For the text-containing cell, return its midpoint in [x, y] coordinate format. 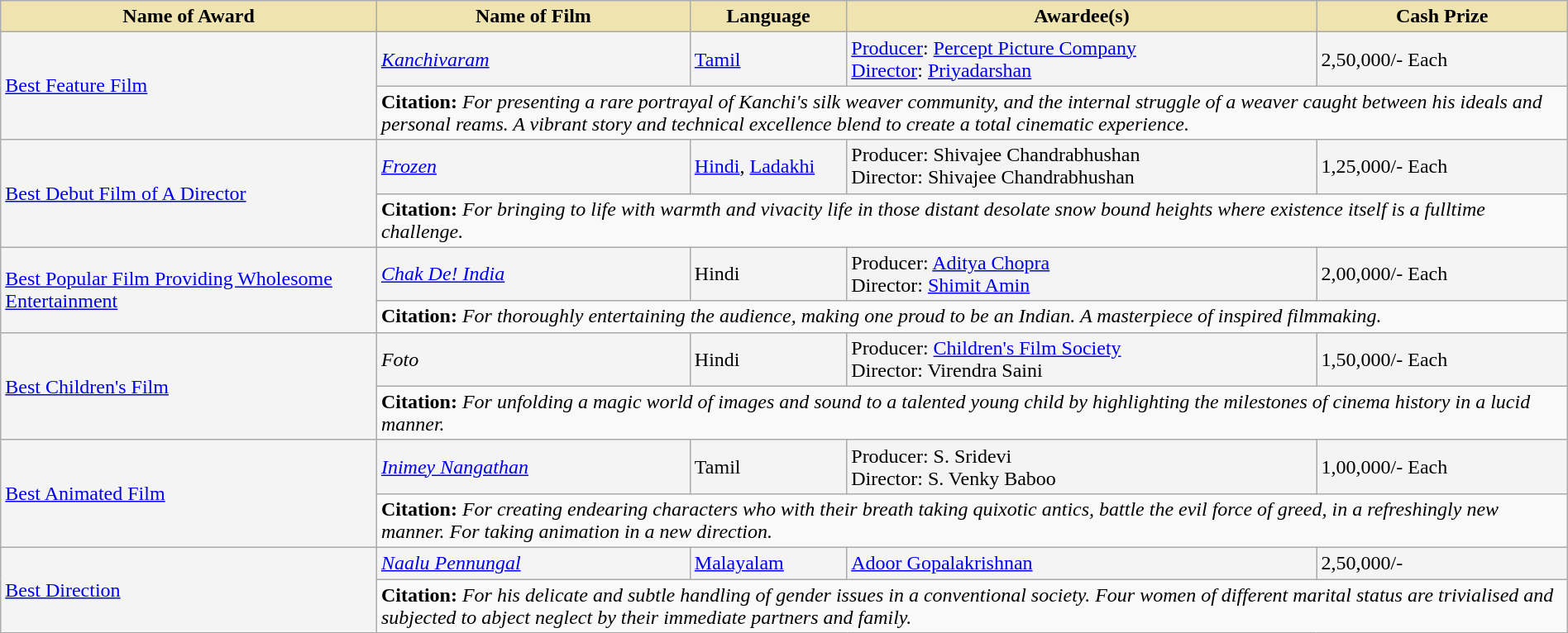
Language [767, 17]
Foto [533, 359]
1,25,000/- Each [1442, 167]
Name of Film [533, 17]
Best Feature Film [189, 86]
Malayalam [767, 563]
Awardee(s) [1082, 17]
Producer: S. SrideviDirector: S. Venky Baboo [1082, 466]
Adoor Gopalakrishnan [1082, 563]
Producer: Shivajee ChandrabhushanDirector: Shivajee Chandrabhushan [1082, 167]
Best Debut Film of A Director [189, 193]
Producer: Children's Film SocietyDirector: Virendra Saini [1082, 359]
Inimey Nangathan [533, 466]
1,00,000/- Each [1442, 466]
Citation: For thoroughly entertaining the audience, making one proud to be an Indian. A masterpiece of inspired filmmaking. [972, 316]
Best Children's Film [189, 386]
2,50,000/- [1442, 563]
Frozen [533, 167]
1,50,000/- Each [1442, 359]
2,00,000/- Each [1442, 274]
2,50,000/- Each [1442, 59]
Cash Prize [1442, 17]
Naalu Pennungal [533, 563]
Best Direction [189, 590]
Chak De! India [533, 274]
Hindi, Ladakhi [767, 167]
Producer: Aditya ChopraDirector: Shimit Amin [1082, 274]
Producer: Percept Picture CompanyDirector: Priyadarshan [1082, 59]
Kanchivaram [533, 59]
Name of Award [189, 17]
Best Animated Film [189, 493]
Best Popular Film Providing Wholesome Entertainment [189, 289]
